Identify which cell holds the provided text, then report its [X, Y] central coordinate. 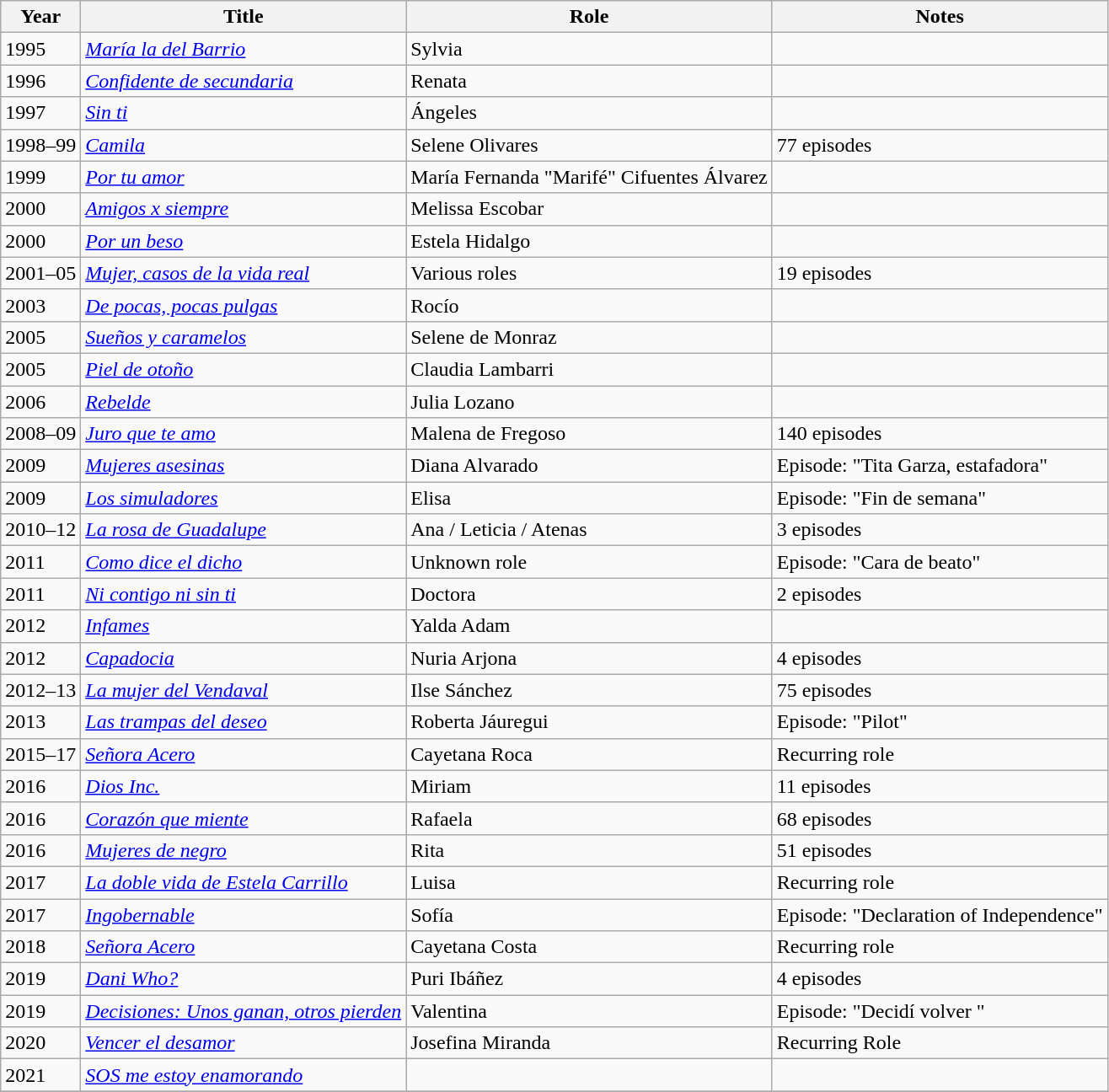
Camila [244, 145]
11 episodes [940, 786]
Episode: "Tita Garza, estafadora" [940, 466]
Ni contigo ni sin ti [244, 594]
Los simuladores [244, 498]
Malena de Fregoso [589, 434]
Nuria Arjona [589, 658]
Confidente de secundaria [244, 81]
Ángeles [589, 113]
La rosa de Guadalupe [244, 530]
19 episodes [940, 273]
2015–17 [40, 754]
Rafaela [589, 818]
2010–12 [40, 530]
Title [244, 17]
Episode: "Declaration of Independence" [940, 914]
Selene de Monraz [589, 337]
Sin ti [244, 113]
Juro que te amo [244, 434]
2021 [40, 1075]
Puri Ibáñez [589, 979]
Rebelde [244, 402]
Julia Lozano [589, 402]
SOS me estoy enamorando [244, 1075]
1997 [40, 113]
2013 [40, 722]
Infames [244, 626]
Decisiones: Unos ganan, otros pierden [244, 1011]
Mujeres de negro [244, 850]
Estela Hidalgo [589, 241]
Miriam [589, 786]
Por tu amor [244, 177]
María Fernanda "Marifé" Cifuentes Álvarez [589, 177]
Josefina Miranda [589, 1043]
Doctora [589, 594]
Recurring Role [940, 1043]
Roberta Jáuregui [589, 722]
1999 [40, 177]
Piel de otoño [244, 369]
Valentina [589, 1011]
Episode: "Cara de beato" [940, 562]
Role [589, 17]
Vencer el desamor [244, 1043]
Corazón que miente [244, 818]
68 episodes [940, 818]
140 episodes [940, 434]
Episode: "Decidí volver " [940, 1011]
Diana Alvarado [589, 466]
2012–13 [40, 690]
Yalda Adam [589, 626]
Year [40, 17]
La doble vida de Estela Carrillo [244, 882]
Rocío [589, 305]
Episode: "Pilot" [940, 722]
Dios Inc. [244, 786]
Notes [940, 17]
Mujer, casos de la vida real [244, 273]
75 episodes [940, 690]
2 episodes [940, 594]
51 episodes [940, 850]
Various roles [589, 273]
Las trampas del deseo [244, 722]
Renata [589, 81]
Sofía [589, 914]
Selene Olivares [589, 145]
Sylvia [589, 49]
Mujeres asesinas [244, 466]
Luisa [589, 882]
María la del Barrio [244, 49]
2001–05 [40, 273]
Rita [589, 850]
2003 [40, 305]
De pocas, pocas pulgas [244, 305]
Ingobernable [244, 914]
Amigos x siempre [244, 209]
77 episodes [940, 145]
Dani Who? [244, 979]
Episode: "Fin de semana" [940, 498]
1996 [40, 81]
Elisa [589, 498]
Unknown role [589, 562]
Capadocia [244, 658]
Como dice el dicho [244, 562]
Sueños y caramelos [244, 337]
2018 [40, 947]
2006 [40, 402]
1995 [40, 49]
2008–09 [40, 434]
3 episodes [940, 530]
La mujer del Vendaval [244, 690]
Ilse Sánchez [589, 690]
Melissa Escobar [589, 209]
Claudia Lambarri [589, 369]
Por un beso [244, 241]
Cayetana Costa [589, 947]
2020 [40, 1043]
Cayetana Roca [589, 754]
Ana / Leticia / Atenas [589, 530]
1998–99 [40, 145]
